Detect which cell encompasses the target text, then output its (x, y) center coordinate. 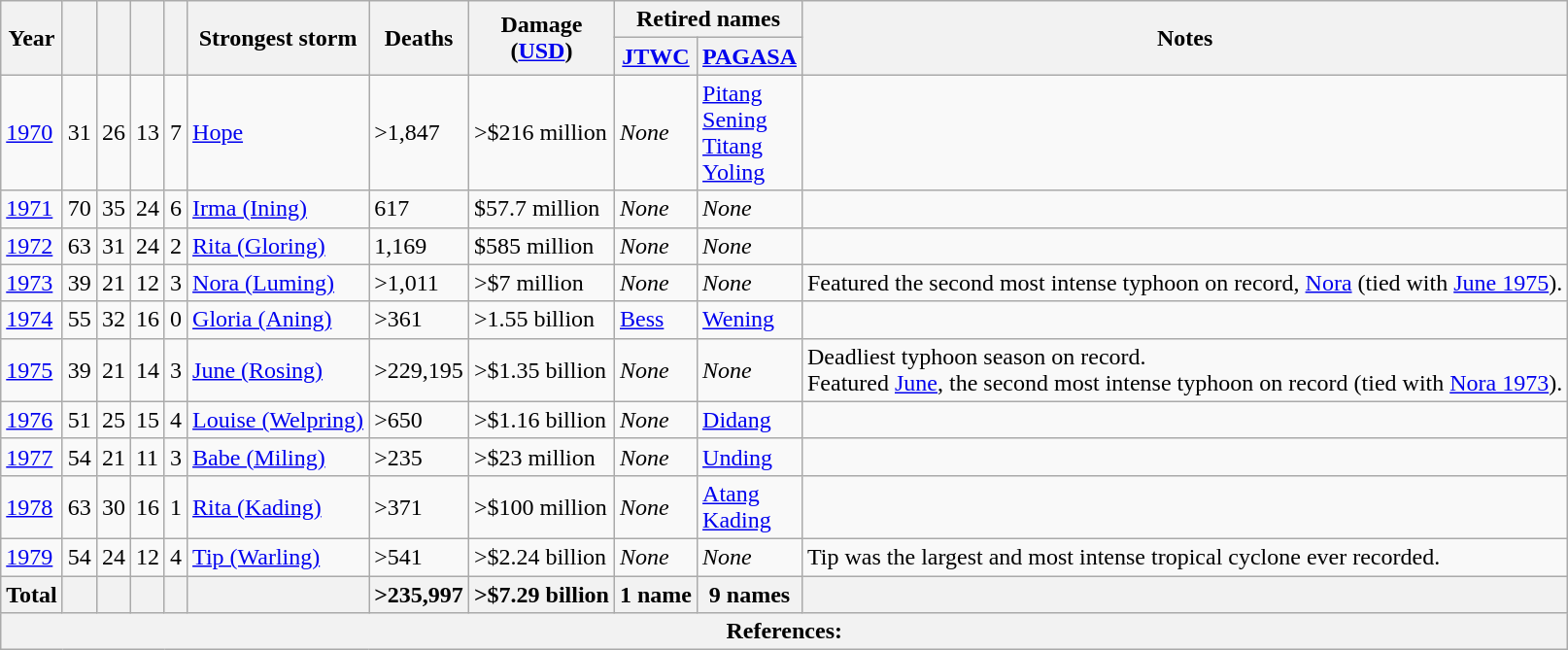
References: (785, 632)
>541 (420, 557)
Deadliest typhoon season on record.Featured June, the second most intense typhoon on record (tied with Nora 1973). (1184, 369)
>$23 million (541, 457)
$57.7 million (541, 209)
6 (175, 209)
>$2.24 billion (541, 557)
Louise (Welpring) (278, 420)
15 (148, 420)
13 (148, 132)
Rita (Gloring) (278, 246)
Retired names (707, 19)
14 (148, 369)
>$1.35 billion (541, 369)
Rita (Kading) (278, 507)
1975 (32, 369)
>1,011 (420, 283)
Tip was the largest and most intense tropical cyclone ever recorded. (1184, 557)
32 (113, 320)
$585 million (541, 246)
0 (175, 320)
Didang (750, 420)
Atang Kading (750, 507)
Pitang Sening Titang Yoling (750, 132)
51 (80, 420)
>361 (420, 320)
1971 (32, 209)
PAGASA (750, 56)
>229,195 (420, 369)
June (Rosing) (278, 369)
>$7 million (541, 283)
>1.55 billion (541, 320)
JTWC (655, 56)
Irma (Ining) (278, 209)
>$100 million (541, 507)
Babe (Miling) (278, 457)
Gloria (Aning) (278, 320)
Strongest storm (278, 38)
9 names (750, 594)
>235,997 (420, 594)
1976 (32, 420)
>235 (420, 457)
1978 (32, 507)
Bess (655, 320)
>371 (420, 507)
Nora (Luming) (278, 283)
11 (148, 457)
Unding (750, 457)
>1,847 (420, 132)
>$1.16 billion (541, 420)
1,169 (420, 246)
1 name (655, 594)
Wening (750, 320)
35 (113, 209)
Featured the second most intense typhoon on record, Nora (tied with June 1975). (1184, 283)
617 (420, 209)
1973 (32, 283)
30 (113, 507)
>$216 million (541, 132)
2 (175, 246)
70 (80, 209)
25 (113, 420)
Total (32, 594)
1 (175, 507)
1974 (32, 320)
1979 (32, 557)
1977 (32, 457)
>$7.29 billion (541, 594)
>650 (420, 420)
55 (80, 320)
7 (175, 132)
1972 (32, 246)
Year (32, 38)
Deaths (420, 38)
Notes (1184, 38)
26 (113, 132)
1970 (32, 132)
Hope (278, 132)
Tip (Warling) (278, 557)
Damage (USD) (541, 38)
